From the cell containing the given text, extract its center point as (x, y) coordinate. 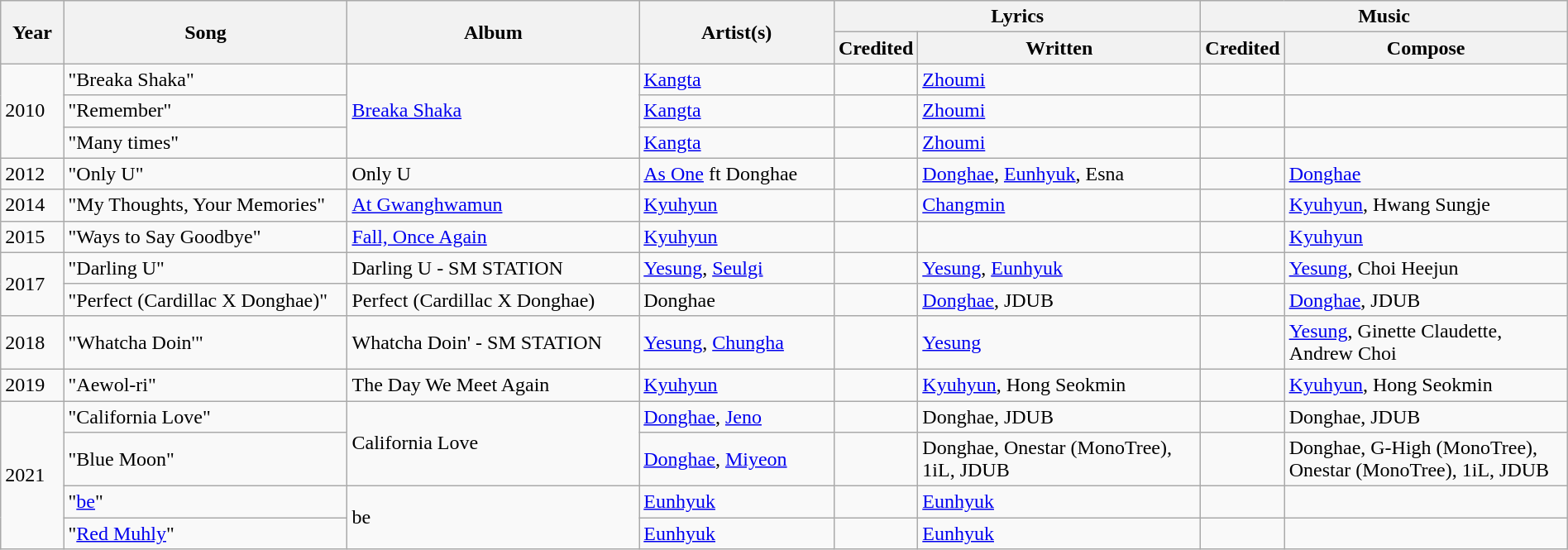
2019 (32, 385)
Donghae, Onestar (MonoTree), 1iL, JDUB (1059, 460)
2021 (32, 475)
"California Love" (205, 416)
Artist(s) (737, 32)
"Darling U" (205, 268)
be (493, 518)
Yesung, Eunhyuk (1059, 268)
Song (205, 32)
"Red Muhly" (205, 533)
2012 (32, 174)
2015 (32, 237)
"Remember" (205, 111)
"Blue Moon" (205, 460)
Yesung (1059, 342)
Yesung, Choi Heejun (1426, 268)
"Aewol-ri" (205, 385)
"Breaka Shaka" (205, 79)
Yesung, Chungha (737, 342)
"Ways to Say Goodbye" (205, 237)
Fall, Once Again (493, 237)
Whatcha Doin' - SM STATION (493, 342)
Lyrics (1017, 17)
"be" (205, 502)
Kyuhyun, Hwang Sungje (1426, 205)
As One ft Donghae (737, 174)
Yesung, Seulgi (737, 268)
Changmin (1059, 205)
Yesung, Ginette Claudette, Andrew Choi (1426, 342)
"Many times" (205, 142)
Written (1059, 48)
Donghae, Jeno (737, 416)
"Whatcha Doin'" (205, 342)
Perfect (Cardillac X Donghae) (493, 299)
"My Thoughts, Your Memories" (205, 205)
California Love (493, 443)
2010 (32, 111)
Donghae, Eunhyuk, Esna (1059, 174)
The Day We Meet Again (493, 385)
Compose (1426, 48)
"Only U" (205, 174)
Breaka Shaka (493, 111)
2014 (32, 205)
2017 (32, 284)
Darling U - SM STATION (493, 268)
2018 (32, 342)
Only U (493, 174)
Donghae, Miyeon (737, 460)
At Gwanghwamun (493, 205)
Album (493, 32)
Donghae, G-High (MonoTree), Onestar (MonoTree), 1iL, JDUB (1426, 460)
Year (32, 32)
Music (1384, 17)
"Perfect (Cardillac X Donghae)" (205, 299)
